Extract the (x, y) coordinate from the center of the cell holding the provided text.  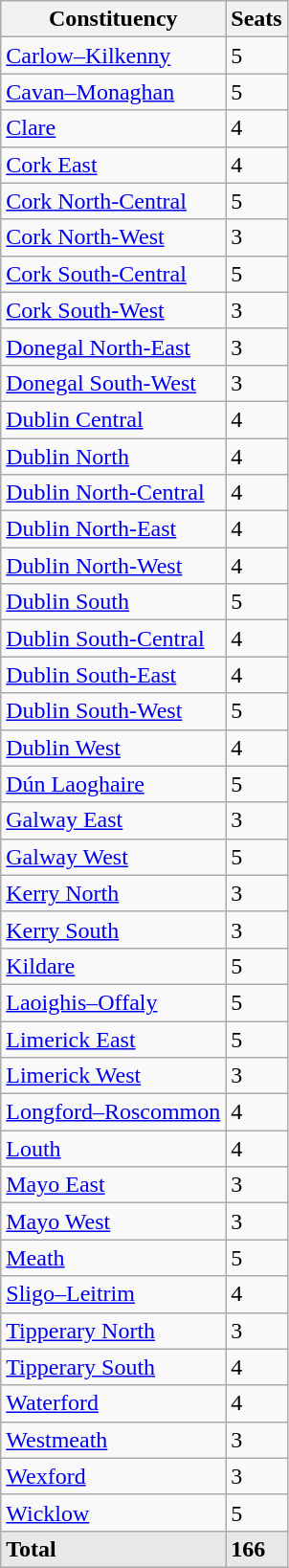
Limerick East (113, 1039)
Clare (113, 128)
Total (113, 1549)
Dublin North-West (113, 566)
Westmeath (113, 1440)
Longford–Roscommon (113, 1112)
Cork South-West (113, 310)
166 (256, 1549)
Seats (256, 19)
Meath (113, 1258)
Cork South-Central (113, 274)
Dublin South (113, 602)
Dublin North-East (113, 529)
Tipperary South (113, 1367)
Wicklow (113, 1512)
Cavan–Monaghan (113, 92)
Dún Laoghaire (113, 784)
Mayo East (113, 1185)
Kerry South (113, 930)
Tipperary North (113, 1331)
Donegal North-East (113, 347)
Donegal South-West (113, 383)
Waterford (113, 1403)
Galway East (113, 820)
Cork North-Central (113, 201)
Dublin North (113, 457)
Constituency (113, 19)
Dublin Central (113, 419)
Dublin South-Central (113, 638)
Kerry North (113, 893)
Dublin West (113, 748)
Mayo West (113, 1221)
Galway West (113, 857)
Louth (113, 1149)
Cork East (113, 165)
Dublin South-East (113, 675)
Dublin North-Central (113, 493)
Wexford (113, 1476)
Dublin South-West (113, 711)
Cork North-West (113, 237)
Limerick West (113, 1076)
Kildare (113, 966)
Carlow–Kilkenny (113, 56)
Laoighis–Offaly (113, 1002)
Sligo–Leitrim (113, 1294)
